Return (x, y) of the center of cell containing provided text 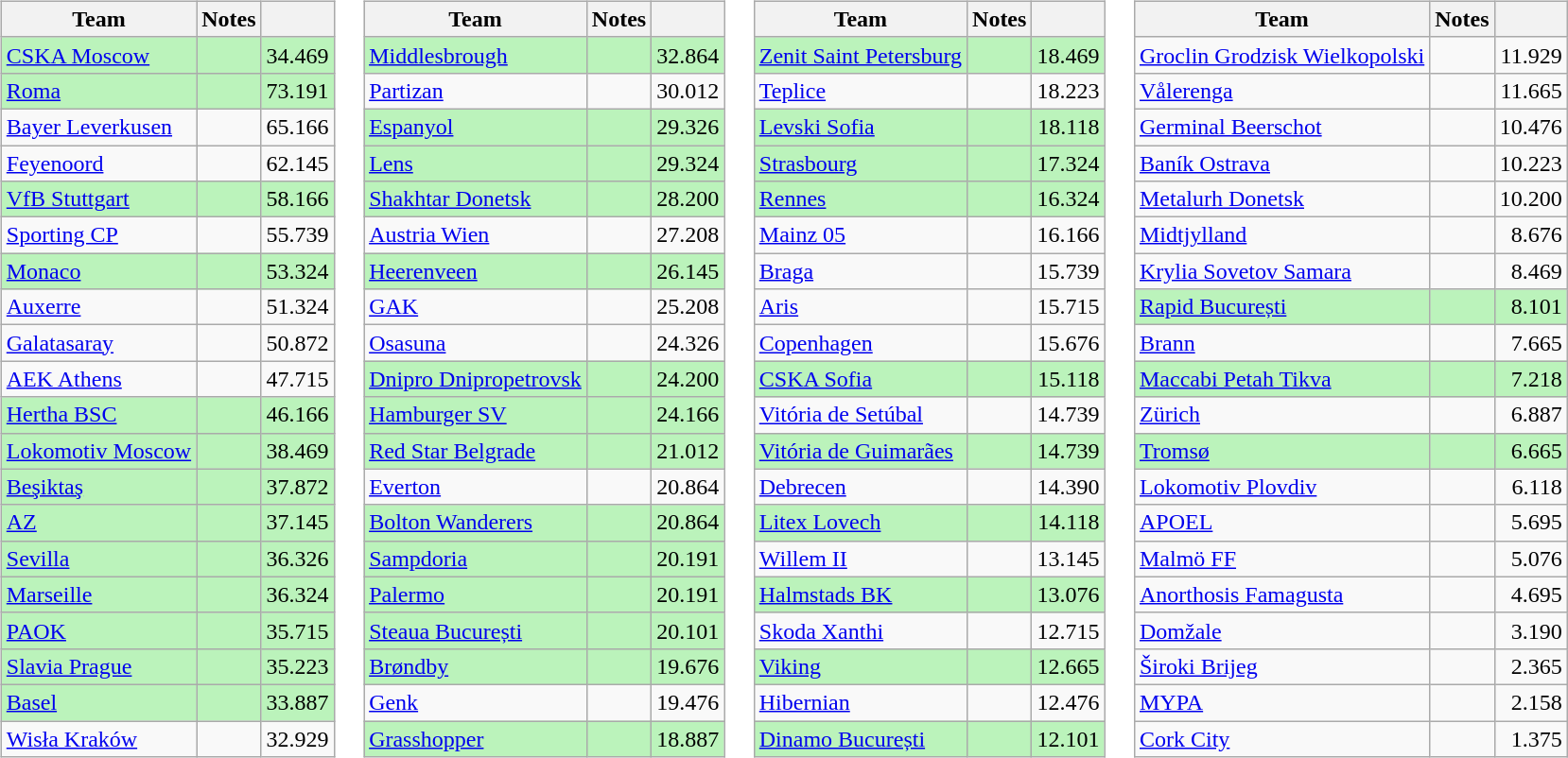
Rennes (861, 199)
Dinamo București (861, 738)
Galatasaray (98, 343)
AZ (98, 523)
Domžale (1281, 630)
36.326 (297, 559)
18.223 (1069, 91)
6.665 (1530, 451)
11.665 (1530, 91)
3.190 (1530, 630)
Metalurh Donetsk (1281, 199)
Mainz 05 (861, 235)
GAK (476, 307)
12.715 (1069, 630)
Široki Brijeg (1281, 666)
Palermo (476, 594)
29.324 (688, 164)
35.223 (297, 666)
Partizan (476, 91)
16.324 (1069, 199)
19.476 (688, 702)
Groclin Grodzisk Wielkopolski (1281, 55)
Lokomotiv Moscow (98, 451)
AEK Athens (98, 379)
62.145 (297, 164)
26.145 (688, 271)
Everton (476, 487)
50.872 (297, 343)
16.166 (1069, 235)
Anorthosis Famagusta (1281, 594)
Lens (476, 164)
35.715 (297, 630)
Bolton Wanderers (476, 523)
Auxerre (98, 307)
51.324 (297, 307)
8.469 (1530, 271)
Vitória de Guimarães (861, 451)
Steaua București (476, 630)
Braga (861, 271)
Germinal Beerschot (1281, 127)
Marseille (98, 594)
Lokomotiv Plovdiv (1281, 487)
Wisła Kraków (98, 738)
Zenit Saint Petersburg (861, 55)
11.929 (1530, 55)
Skoda Xanthi (861, 630)
32.929 (297, 738)
Brann (1281, 343)
24.200 (688, 379)
8.676 (1530, 235)
Cork City (1281, 738)
Brøndby (476, 666)
Maccabi Petah Tikva (1281, 379)
Osasuna (476, 343)
Espanyol (476, 127)
7.218 (1530, 379)
15.118 (1069, 379)
Willem II (861, 559)
55.739 (297, 235)
12.476 (1069, 702)
10.223 (1530, 164)
Krylia Sovetov Samara (1281, 271)
2.365 (1530, 666)
Hertha BSC (98, 415)
Genk (476, 702)
12.101 (1069, 738)
Sporting CP (98, 235)
Zürich (1281, 415)
VfB Stuttgart (98, 199)
Hibernian (861, 702)
38.469 (297, 451)
Tromsø (1281, 451)
53.324 (297, 271)
2.158 (1530, 702)
18.118 (1069, 127)
32.864 (688, 55)
14.390 (1069, 487)
Heerenveen (476, 271)
15.715 (1069, 307)
25.208 (688, 307)
Vitória de Setúbal (861, 415)
Slavia Prague (98, 666)
Rapid București (1281, 307)
Vålerenga (1281, 91)
CSKA Moscow (98, 55)
24.326 (688, 343)
46.166 (297, 415)
Strasbourg (861, 164)
Dnipro Dnipropetrovsk (476, 379)
Litex Lovech (861, 523)
34.469 (297, 55)
Aris (861, 307)
8.101 (1530, 307)
20.101 (688, 630)
7.665 (1530, 343)
6.118 (1530, 487)
17.324 (1069, 164)
30.012 (688, 91)
6.887 (1530, 415)
12.665 (1069, 666)
37.145 (297, 523)
Roma (98, 91)
PAOK (98, 630)
15.676 (1069, 343)
Beşiktaş (98, 487)
1.375 (1530, 738)
24.166 (688, 415)
Feyenoord (98, 164)
Sampdoria (476, 559)
Debrecen (861, 487)
Austria Wien (476, 235)
Baník Ostrava (1281, 164)
5.076 (1530, 559)
Midtjylland (1281, 235)
Bayer Leverkusen (98, 127)
29.326 (688, 127)
MYPA (1281, 702)
19.676 (688, 666)
Middlesbrough (476, 55)
28.200 (688, 199)
Shakhtar Donetsk (476, 199)
33.887 (297, 702)
Hamburger SV (476, 415)
37.872 (297, 487)
5.695 (1530, 523)
36.324 (297, 594)
Halmstads BK (861, 594)
10.200 (1530, 199)
15.739 (1069, 271)
13.076 (1069, 594)
Viking (861, 666)
27.208 (688, 235)
Copenhagen (861, 343)
Teplice (861, 91)
Monaco (98, 271)
Grasshopper (476, 738)
18.469 (1069, 55)
APOEL (1281, 523)
13.145 (1069, 559)
65.166 (297, 127)
Red Star Belgrade (476, 451)
CSKA Sofia (861, 379)
Sevilla (98, 559)
18.887 (688, 738)
73.191 (297, 91)
14.118 (1069, 523)
Basel (98, 702)
Levski Sofia (861, 127)
4.695 (1530, 594)
10.476 (1530, 127)
58.166 (297, 199)
47.715 (297, 379)
21.012 (688, 451)
Malmö FF (1281, 559)
